Pinpoint the cell where the given text exists, returning its (X, Y) midpoint coordinate. 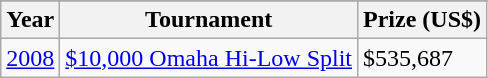
2008 (30, 58)
Tournament (209, 20)
$10,000 Omaha Hi-Low Split (209, 58)
Year (30, 20)
Prize (US$) (422, 20)
$535,687 (422, 58)
